Determine the [x, y] coordinate at the center of the cell enclosing the given text.  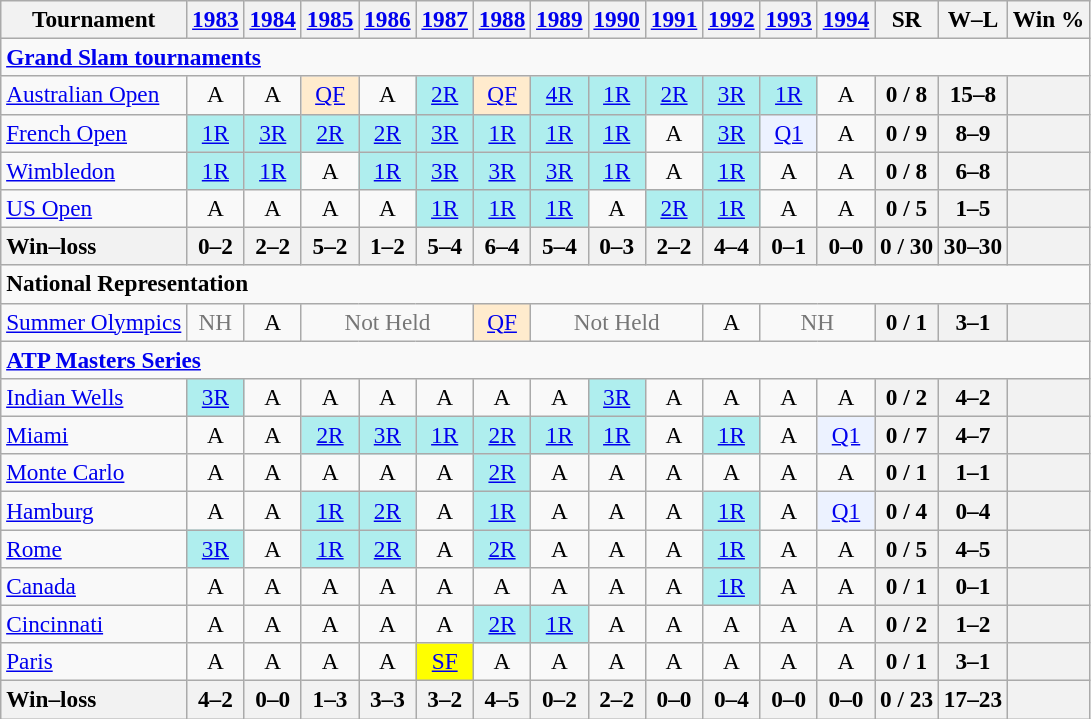
Paris [94, 662]
Hamburg [94, 510]
Miami [94, 435]
1–3 [330, 699]
ATP Masters Series [546, 359]
5–2 [330, 246]
0 / 7 [907, 435]
0 / 9 [907, 133]
National Representation [546, 284]
0–3 [616, 246]
Summer Olympics [94, 322]
1–5 [972, 208]
30–30 [972, 246]
Wimbledon [94, 170]
1992 [732, 19]
Tournament [94, 19]
Australian Open [94, 95]
0 / 30 [907, 246]
1985 [330, 19]
1–1 [972, 473]
8–9 [972, 133]
4R [560, 95]
17–23 [972, 699]
1994 [846, 19]
1993 [788, 19]
1987 [444, 19]
US Open [94, 208]
French Open [94, 133]
3–3 [388, 699]
6–4 [502, 246]
1991 [674, 19]
SR [907, 19]
1986 [388, 19]
1983 [216, 19]
Cincinnati [94, 624]
3–2 [444, 699]
Win % [1048, 19]
6–8 [972, 170]
1984 [272, 19]
W–L [972, 19]
Rome [94, 548]
4–4 [732, 246]
1988 [502, 19]
SF [444, 662]
15–8 [972, 95]
Canada [94, 586]
1989 [560, 19]
Indian Wells [94, 397]
Monte Carlo [94, 473]
1990 [616, 19]
0 / 4 [907, 510]
4–7 [972, 435]
Grand Slam tournaments [546, 57]
0 / 23 [907, 699]
